Scan for the cell matching the given text and deliver its (x, y) coordinate at center. 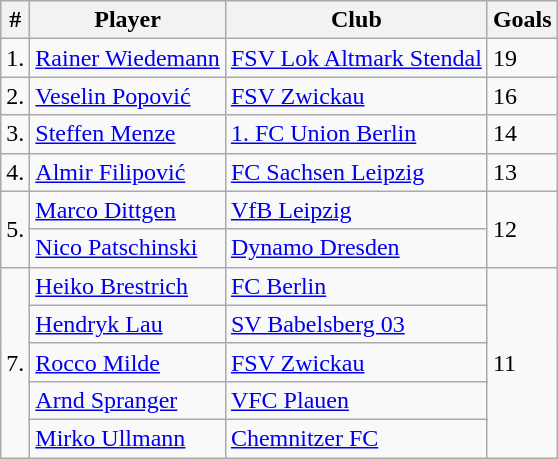
19 (522, 58)
2. (16, 96)
1. FC Union Berlin (356, 134)
FC Sachsen Leipzig (356, 172)
Steffen Menze (128, 134)
Player (128, 20)
11 (522, 362)
# (16, 20)
FSV Lok Altmark Stendal (356, 58)
4. (16, 172)
Arnd Spranger (128, 400)
12 (522, 229)
Goals (522, 20)
VFC Plauen (356, 400)
14 (522, 134)
1. (16, 58)
Marco Dittgen (128, 210)
5. (16, 229)
SV Babelsberg 03 (356, 324)
Hendryk Lau (128, 324)
Chemnitzer FC (356, 438)
FC Berlin (356, 286)
Club (356, 20)
3. (16, 134)
Dynamo Dresden (356, 248)
Almir Filipović (128, 172)
Mirko Ullmann (128, 438)
Veselin Popović (128, 96)
Nico Patschinski (128, 248)
Rainer Wiedemann (128, 58)
VfB Leipzig (356, 210)
Rocco Milde (128, 362)
13 (522, 172)
Heiko Brestrich (128, 286)
16 (522, 96)
7. (16, 362)
